Provide the [X, Y] coordinate of the cell's center where the given text is located.  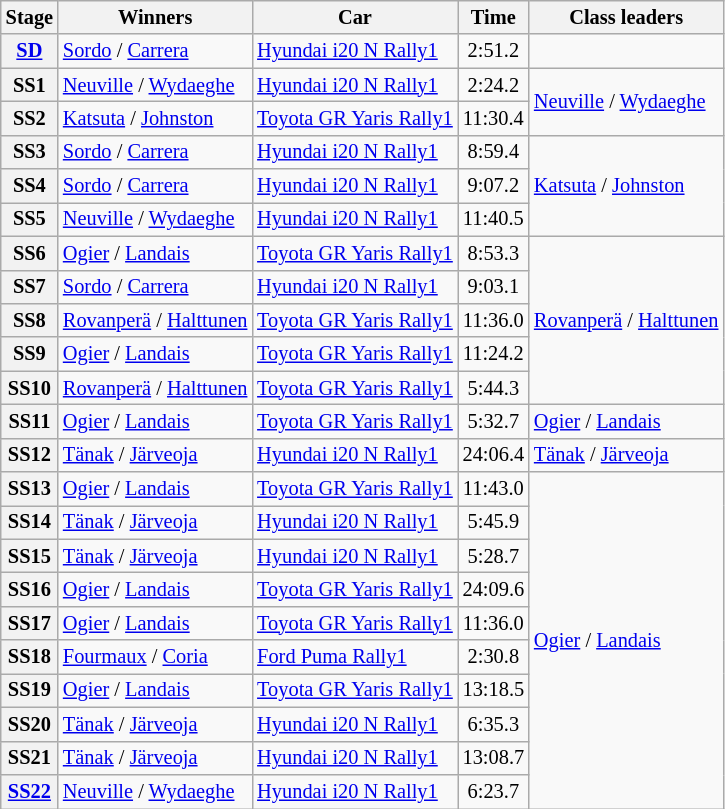
SS12 [30, 455]
SS13 [30, 489]
Car [354, 17]
SS10 [30, 388]
11:40.5 [494, 219]
Winners [155, 17]
SS8 [30, 320]
SS7 [30, 287]
2:51.2 [494, 51]
SS16 [30, 589]
SS2 [30, 118]
6:23.7 [494, 791]
8:59.4 [494, 152]
SS22 [30, 791]
5:28.7 [494, 556]
SS18 [30, 657]
SS20 [30, 724]
13:08.7 [494, 758]
SS21 [30, 758]
2:30.8 [494, 657]
SS14 [30, 522]
5:32.7 [494, 421]
24:09.6 [494, 589]
SS17 [30, 623]
SS19 [30, 690]
11:43.0 [494, 489]
SS1 [30, 85]
5:44.3 [494, 388]
SS6 [30, 253]
Ford Puma Rally1 [354, 657]
11:30.4 [494, 118]
Fourmaux / Coria [155, 657]
SD [30, 51]
9:07.2 [494, 186]
SS11 [30, 421]
SS9 [30, 354]
SS5 [30, 219]
5:45.9 [494, 522]
Class leaders [626, 17]
13:18.5 [494, 690]
Time [494, 17]
24:06.4 [494, 455]
SS15 [30, 556]
11:24.2 [494, 354]
8:53.3 [494, 253]
SS3 [30, 152]
6:35.3 [494, 724]
Stage [30, 17]
9:03.1 [494, 287]
SS4 [30, 186]
2:24.2 [494, 85]
